Capture the cell that displays the provided text and extract its (X, Y) central coordinate. 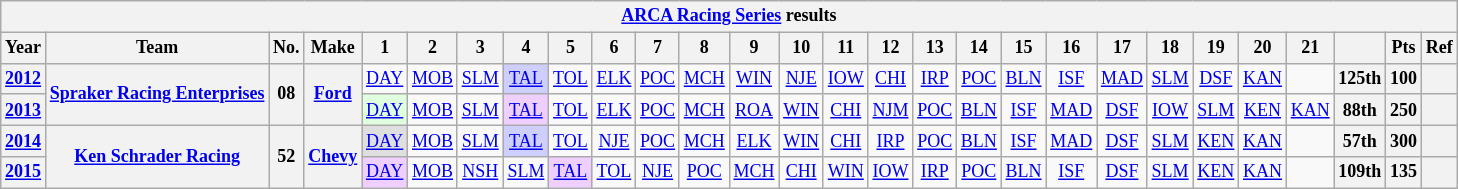
08 (286, 94)
ARCA Racing Series results (729, 16)
20 (1263, 48)
300 (1404, 140)
2012 (24, 78)
109th (1360, 172)
10 (802, 48)
9 (754, 48)
Ref (1439, 48)
57th (1360, 140)
NJM (890, 110)
Year (24, 48)
16 (1072, 48)
15 (1024, 48)
8 (704, 48)
2015 (24, 172)
2014 (24, 140)
11 (846, 48)
2013 (24, 110)
14 (980, 48)
1 (385, 48)
No. (286, 48)
Pts (1404, 48)
Team (156, 48)
88th (1360, 110)
21 (1310, 48)
2 (433, 48)
12 (890, 48)
135 (1404, 172)
4 (526, 48)
3 (480, 48)
Ford (333, 94)
19 (1216, 48)
Spraker Racing Enterprises (156, 94)
5 (570, 48)
Make (333, 48)
52 (286, 156)
ROA (754, 110)
Ken Schrader Racing (156, 156)
100 (1404, 78)
NSH (480, 172)
6 (614, 48)
18 (1170, 48)
17 (1122, 48)
7 (658, 48)
250 (1404, 110)
13 (935, 48)
125th (1360, 78)
Chevy (333, 156)
